Extract the (X, Y) coordinate from the center of the cell holding the provided text.  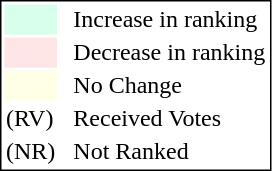
Decrease in ranking (170, 53)
No Change (170, 85)
(RV) (30, 119)
Received Votes (170, 119)
Not Ranked (170, 151)
Increase in ranking (170, 19)
(NR) (30, 151)
